Pinpoint the cell where the given text exists, returning its (X, Y) midpoint coordinate. 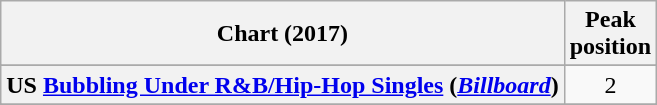
2 (610, 85)
Chart (2017) (282, 34)
Peakposition (610, 34)
US Bubbling Under R&B/Hip-Hop Singles (Billboard) (282, 85)
